Search for the cell housing the specified text and yield its (X, Y) center coordinate. 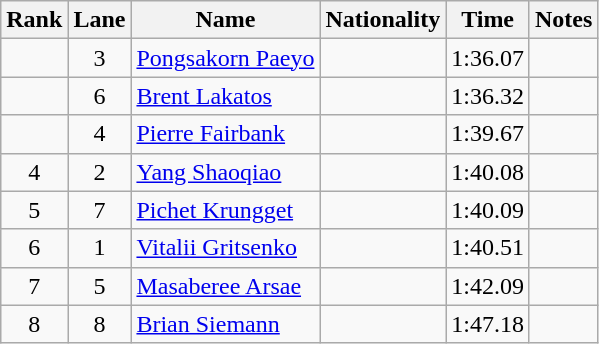
3 (100, 58)
Pongsakorn Paeyo (226, 58)
Pierre Fairbank (226, 134)
Lane (100, 20)
1:36.32 (488, 96)
1:40.09 (488, 210)
2 (100, 172)
1:39.67 (488, 134)
Rank (34, 20)
Brian Siemann (226, 324)
Pichet Krungget (226, 210)
1:36.07 (488, 58)
Nationality (383, 20)
Brent Lakatos (226, 96)
Yang Shaoqiao (226, 172)
Time (488, 20)
Masaberee Arsae (226, 286)
1:42.09 (488, 286)
1 (100, 248)
Vitalii Gritsenko (226, 248)
1:40.08 (488, 172)
1:47.18 (488, 324)
Name (226, 20)
1:40.51 (488, 248)
Notes (563, 20)
